Search for the cell housing the specified text and yield its (X, Y) center coordinate. 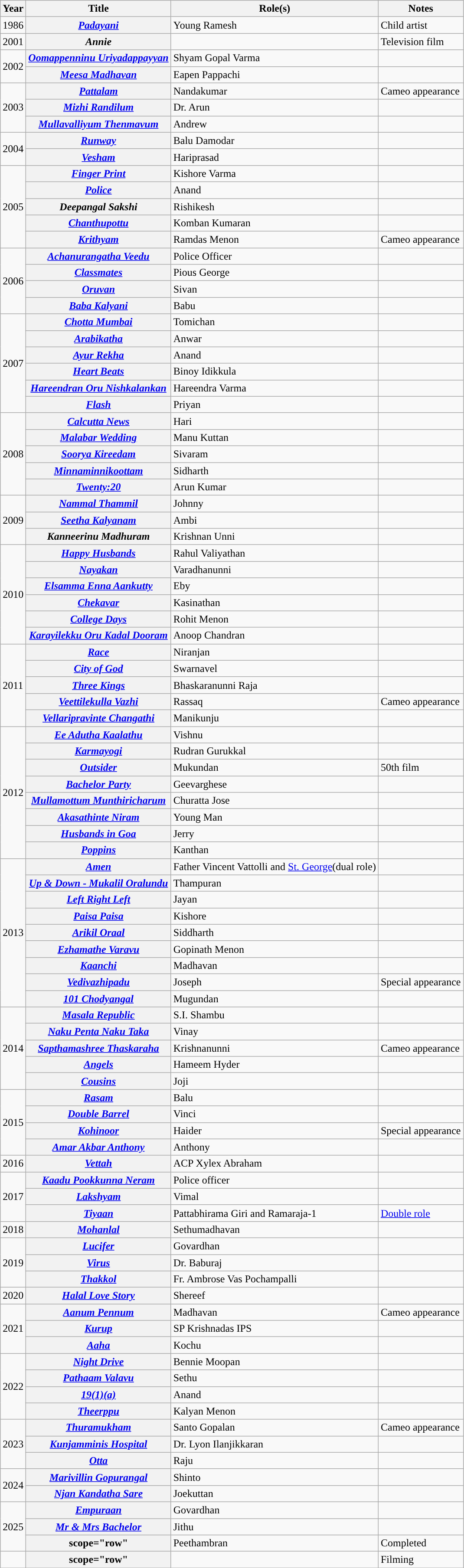
Karmayogi (98, 751)
Sapthamashree Thaskaraha (98, 1048)
2015 (13, 1122)
Manu Kuttan (274, 437)
2022 (13, 1386)
Pious George (274, 273)
Niranjan (274, 652)
Thampuran (274, 883)
Minnaminnikoottam (98, 470)
Joekuttan (274, 1493)
2005 (13, 206)
Vedivazhipadu (98, 982)
Child artist (421, 25)
Ayur Rekha (98, 355)
Kohinoor (98, 1131)
Meesa Madhavan (98, 75)
Krishnanunni (274, 1048)
Anthony (274, 1147)
Shyam Gopal Varma (274, 58)
2012 (13, 792)
Marivillin Gopurangal (98, 1477)
Hameem Hyder (274, 1065)
City of God (98, 668)
Joji (274, 1081)
Kalyan Menon (274, 1411)
Churatta Jose (274, 801)
Nayakan (98, 570)
Up & Down - Mukalil Oralundu (98, 883)
2008 (13, 454)
Title (98, 9)
Krithyam (98, 240)
Akasathinte Niram (98, 817)
Kishore Varma (274, 173)
Varadhanunni (274, 570)
Priyan (274, 404)
2021 (13, 1329)
Twenty:20 (98, 487)
Empuraan (98, 1510)
Double Barrel (98, 1114)
Mizhi Randilum (98, 108)
Jerry (274, 834)
Mohanlal (98, 1229)
2013 (13, 933)
Dr. Arun (274, 108)
Race (98, 652)
Vinci (274, 1114)
Kurup (98, 1329)
Oomappenninu Uriyadappayyan (98, 58)
Pathaam Valavu (98, 1378)
Eapen Pappachi (274, 75)
Finger Print (98, 173)
Virus (98, 1263)
Pattabhirama Giri and Ramaraja-1 (274, 1213)
Aaha (98, 1345)
Heart Beats (98, 372)
College Days (98, 619)
Hariprasad (274, 157)
Night Drive (98, 1362)
Tiyaan (98, 1213)
Notes (421, 9)
Komban Kumaran (274, 223)
Mukundan (274, 768)
101 Chodyangal (98, 998)
Vesham (98, 157)
Young Ramesh (274, 25)
Hareendra Varma (274, 388)
Amen (98, 867)
Santo Gopalan (274, 1428)
2003 (13, 108)
Deepangal Sakshi (98, 207)
Anoop Chandran (274, 636)
Krishnan Unni (274, 537)
Nammal Thammil (98, 504)
2004 (13, 149)
Arun Kumar (274, 487)
Chanthupottu (98, 223)
2002 (13, 66)
Vinay (274, 1032)
2023 (13, 1444)
2010 (13, 594)
Runway (98, 140)
Sivaram (274, 454)
Police officer (274, 1180)
Bhaskaranunni Raja (274, 685)
Soorya Kireedam (98, 454)
SP Krishnadas IPS (274, 1329)
Rohit Menon (274, 619)
Role(s) (274, 9)
2025 (13, 1526)
Mullavalliyum Thenmavum (98, 124)
2009 (13, 520)
Veettilekulla Vazhi (98, 701)
Geevarghese (274, 784)
Arikil Oraal (98, 932)
Angels (98, 1065)
S.I. Shambu (274, 1015)
Vishnu (274, 735)
Aanum Pennum (98, 1312)
Husbands in Goa (98, 834)
Jithu (274, 1526)
Vellaripravinte Changathi (98, 718)
Njan Kandatha Sare (98, 1493)
Hareendran Oru Nishkalankan (98, 388)
Calcutta News (98, 421)
Left Right Left (98, 900)
Amar Akbar Anthony (98, 1147)
Swarnavel (274, 668)
Bennie Moopan (274, 1362)
2018 (13, 1229)
2007 (13, 363)
Rudran Gurukkal (274, 751)
Kanthan (274, 850)
Eby (274, 586)
Gopinath Menon (274, 949)
Joseph (274, 982)
Flash (98, 404)
Rahul Valiyathan (274, 553)
Vettah (98, 1164)
Baba Kalyani (98, 306)
Cousins (98, 1081)
Kasinathan (274, 603)
Completed (421, 1543)
2006 (13, 281)
Classmates (98, 273)
Binoy Idikkula (274, 372)
Oruvan (98, 289)
Halal Love Story (98, 1296)
Mr & Mrs Bachelor (98, 1526)
1986 (13, 25)
Ezhamathe Varavu (98, 949)
Nandakumar (274, 91)
Rishikesh (274, 207)
Arabikatha (98, 339)
ACP Xylex Abraham (274, 1164)
Theerppu (98, 1411)
2024 (13, 1485)
Sethu (274, 1378)
Johnny (274, 504)
Siddharth (274, 932)
Fr. Ambrose Vas Pochampalli (274, 1279)
Ramdas Menon (274, 240)
2011 (13, 685)
Rasam (98, 1098)
Filming (421, 1560)
Achanurangatha Veedu (98, 256)
Kishore (274, 916)
Father Vincent Vattolli and St. George(dual role) (274, 867)
Sivan (274, 289)
Double role (421, 1213)
Chotta Mumbai (98, 322)
Mugundan (274, 998)
Police Officer (274, 256)
Dr. Lyon Ilanjikkaran (274, 1444)
Mullamottum Munthiricharum (98, 801)
Sethumadhavan (274, 1229)
Thuramukham (98, 1428)
Seetha Kalyanam (98, 520)
Television film (421, 42)
Kunjamminis Hospital (98, 1444)
Year (13, 9)
Karayilekku Oru Kadal Dooram (98, 636)
Kaanchi (98, 965)
Three Kings (98, 685)
Lucifer (98, 1246)
50th film (421, 768)
Raju (274, 1460)
19(1)(a) (98, 1395)
Kochu (274, 1345)
2001 (13, 42)
Hari (274, 421)
Happy Husbands (98, 553)
Police (98, 190)
Padayani (98, 25)
Sidharth (274, 470)
Dr. Baburaj (274, 1263)
Otta (98, 1460)
Rassaq (274, 701)
Elsamma Enna Aankutty (98, 586)
Anwar (274, 339)
Haider (274, 1131)
Peethambran (274, 1543)
Poppins (98, 850)
2019 (13, 1262)
2017 (13, 1196)
Shinto (274, 1477)
Manikunju (274, 718)
Balu (274, 1098)
Balu Damodar (274, 140)
Malabar Wedding (98, 437)
Young Man (274, 817)
Tomichan (274, 322)
2020 (13, 1296)
Paisa Paisa (98, 916)
Kanneerinu Madhuram (98, 537)
Outsider (98, 768)
Lakshyam (98, 1196)
Annie (98, 42)
Jayan (274, 900)
Chekavar (98, 603)
Babu (274, 306)
Thakkol (98, 1279)
Ee Adutha Kaalathu (98, 735)
Naku Penta Naku Taka (98, 1032)
Bachelor Party (98, 784)
Kaadu Pookkunna Neram (98, 1180)
Vimal (274, 1196)
Shereef (274, 1296)
Ambi (274, 520)
Masala Republic (98, 1015)
Pattalam (98, 91)
Andrew (274, 124)
2016 (13, 1164)
2014 (13, 1048)
